Find where the given text appears and provide that cell's center as (X, Y) coordinate. 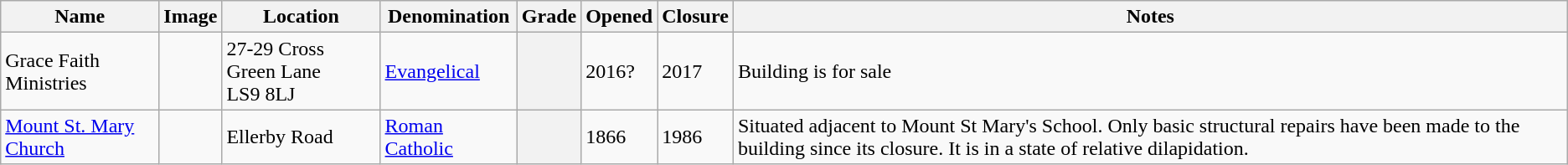
Evangelical (449, 71)
1986 (695, 137)
2017 (695, 71)
Name (80, 17)
Mount St. Mary Church (80, 137)
2016? (620, 71)
Denomination (449, 17)
Image (191, 17)
Notes (1150, 17)
Location (302, 17)
1866 (620, 137)
Building is for sale (1150, 71)
Grace Faith Ministries (80, 71)
27-29 Cross Green LaneLS9 8LJ (302, 71)
Roman Catholic (449, 137)
Grade (549, 17)
Closure (695, 17)
Opened (620, 17)
Ellerby Road (302, 137)
